Find where the given text appears and provide that cell's center as (x, y) coordinate. 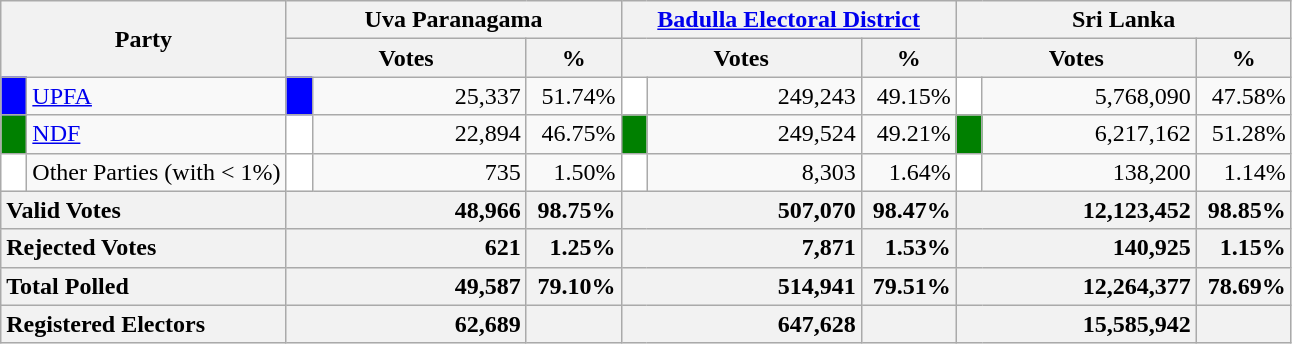
22,894 (419, 134)
249,524 (754, 134)
49,587 (406, 286)
Badulla Electoral District (788, 20)
Sri Lanka (1124, 20)
98.85% (1244, 210)
1.53% (908, 248)
49.21% (908, 134)
1.50% (574, 172)
138,200 (1089, 172)
79.10% (574, 286)
1.15% (1244, 248)
48,966 (406, 210)
647,628 (741, 324)
Rejected Votes (144, 248)
UPFA (156, 96)
514,941 (741, 286)
78.69% (1244, 286)
Valid Votes (144, 210)
62,689 (406, 324)
507,070 (741, 210)
12,123,452 (1076, 210)
Registered Electors (144, 324)
735 (419, 172)
12,264,377 (1076, 286)
15,585,942 (1076, 324)
Party (144, 39)
25,337 (419, 96)
1.64% (908, 172)
47.58% (1244, 96)
98.75% (574, 210)
1.25% (574, 248)
7,871 (741, 248)
Uva Paranagama (454, 20)
140,925 (1076, 248)
249,243 (754, 96)
6,217,162 (1089, 134)
8,303 (754, 172)
Other Parties (with < 1%) (156, 172)
621 (406, 248)
51.74% (574, 96)
Total Polled (144, 286)
51.28% (1244, 134)
46.75% (574, 134)
1.14% (1244, 172)
98.47% (908, 210)
NDF (156, 134)
5,768,090 (1089, 96)
79.51% (908, 286)
49.15% (908, 96)
